Pinpoint the cell where the given text exists, returning its [X, Y] midpoint coordinate. 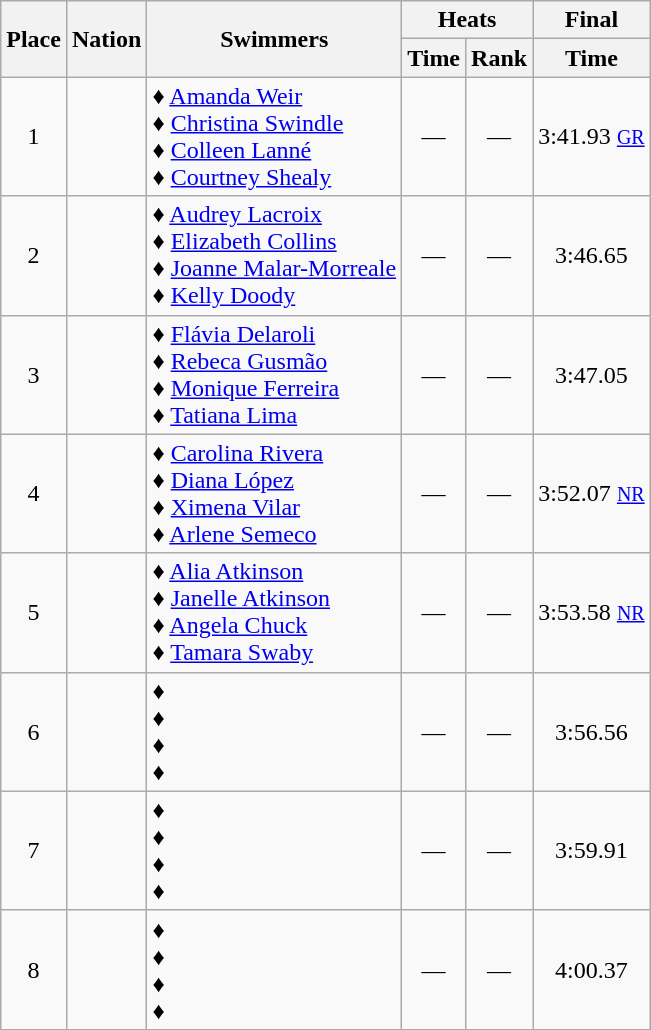
Swimmers [274, 39]
♦ Carolina Rivera ♦ Diana López♦ Ximena Vilar♦ Arlene Semeco [274, 494]
Rank [500, 58]
3 [34, 374]
7 [34, 850]
5 [34, 612]
6 [34, 732]
3:46.65 [592, 256]
3:47.05 [592, 374]
Heats [468, 20]
3:59.91 [592, 850]
♦ Flávia Delaroli ♦ Rebeca Gusmão♦ Monique Ferreira♦ Tatiana Lima [274, 374]
3:56.56 [592, 732]
Nation [106, 39]
3:41.93 GR [592, 136]
♦ Amanda Weir♦ Christina Swindle♦ Colleen Lanné♦ Courtney Shealy [274, 136]
Final [592, 20]
3:52.07 NR [592, 494]
8 [34, 970]
♦ Audrey Lacroix ♦ Elizabeth Collins♦ Joanne Malar-Morreale♦ Kelly Doody [274, 256]
Place [34, 39]
♦ Alia Atkinson ♦ Janelle Atkinson♦ Angela Chuck♦ Tamara Swaby [274, 612]
2 [34, 256]
4:00.37 [592, 970]
4 [34, 494]
1 [34, 136]
3:53.58 NR [592, 612]
